Scan for the cell matching the given text and deliver its (x, y) coordinate at center. 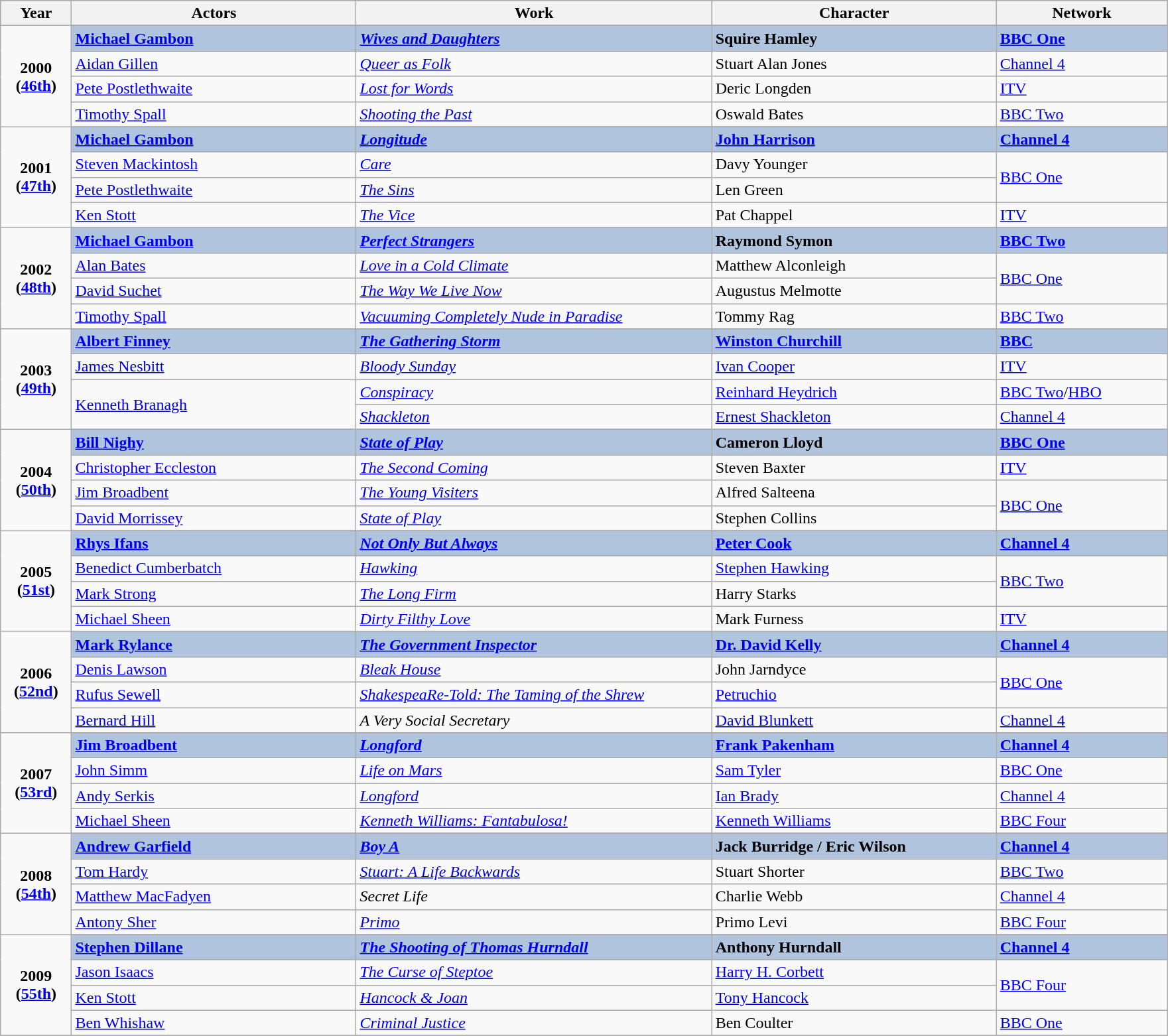
Boy A (534, 846)
Alfred Salteena (854, 493)
John Harrison (854, 139)
Andy Serkis (214, 796)
Harry H. Corbett (854, 972)
Dirty Filthy Love (534, 619)
Stephen Collins (854, 518)
Life on Mars (534, 771)
Wives and Daughters (534, 38)
2004 (50th) (36, 480)
Character (854, 13)
Stuart Alan Jones (854, 64)
Kenneth Williams (854, 821)
James Nesbitt (214, 367)
Steven Mackintosh (214, 164)
Lost for Words (534, 89)
Criminal Justice (534, 1023)
Antony Sher (214, 922)
Petruchio (854, 694)
Perfect Strangers (534, 240)
Work (534, 13)
The Vice (534, 215)
Christopher Eccleston (214, 468)
Dr. David Kelly (854, 644)
The Government Inspector (534, 644)
Conspiracy (534, 392)
John Simm (214, 771)
Peter Cook (854, 543)
John Jarndyce (854, 669)
Stuart: A Life Backwards (534, 872)
The Shooting of Thomas Hurndall (534, 947)
2009 (55th) (36, 985)
Sam Tyler (854, 771)
Mark Strong (214, 594)
Jason Isaacs (214, 972)
Matthew Alconleigh (854, 265)
2003(49th) (36, 379)
Alan Bates (214, 265)
Kenneth Williams: Fantabulosa! (534, 821)
Hancock & Joan (534, 998)
Mark Furness (854, 619)
Hawking (534, 568)
Rufus Sewell (214, 694)
Year (36, 13)
Deric Longden (854, 89)
A Very Social Secretary (534, 720)
The Way We Live Now (534, 291)
Secret Life (534, 897)
Not Only But Always (534, 543)
Ian Brady (854, 796)
Tom Hardy (214, 872)
2006 (52nd) (36, 682)
BBC Two/HBO (1081, 392)
Len Green (854, 190)
2008 (54th) (36, 884)
Andrew Garfield (214, 846)
Stuart Shorter (854, 872)
Network (1081, 13)
Vacuuming Completely Nude in Paradise (534, 316)
Primo (534, 922)
Steven Baxter (854, 468)
Stephen Dillane (214, 947)
The Gathering Storm (534, 342)
2002(48th) (36, 278)
Benedict Cumberbatch (214, 568)
Denis Lawson (214, 669)
Bernard Hill (214, 720)
The Sins (534, 190)
Charlie Webb (854, 897)
Jack Burridge / Eric Wilson (854, 846)
Pat Chappel (854, 215)
2000(46th) (36, 76)
Oswald Bates (854, 114)
David Morrissey (214, 518)
Matthew MacFadyen (214, 897)
Bill Nighy (214, 442)
Davy Younger (854, 164)
Squire Hamley (854, 38)
Bloody Sunday (534, 367)
Reinhard Heydrich (854, 392)
BBC (1081, 342)
David Suchet (214, 291)
Love in a Cold Climate (534, 265)
Ernest Shackleton (854, 417)
Frank Pakenham (854, 745)
Augustus Melmotte (854, 291)
Winston Churchill (854, 342)
Care (534, 164)
2005 (51st) (36, 581)
Mark Rylance (214, 644)
Shackleton (534, 417)
Harry Starks (854, 594)
Ben Whishaw (214, 1023)
2001(47th) (36, 177)
Queer as Folk (534, 64)
The Young Visiters (534, 493)
Actors (214, 13)
Raymond Symon (854, 240)
Tommy Rag (854, 316)
Kenneth Branagh (214, 405)
The Second Coming (534, 468)
Ivan Cooper (854, 367)
Shooting the Past (534, 114)
Albert Finney (214, 342)
Primo Levi (854, 922)
ShakespeaRe-Told: The Taming of the Shrew (534, 694)
David Blunkett (854, 720)
The Long Firm (534, 594)
Ben Coulter (854, 1023)
Anthony Hurndall (854, 947)
Longitude (534, 139)
The Curse of Steptoe (534, 972)
2007 (53rd) (36, 783)
Aidan Gillen (214, 64)
Bleak House (534, 669)
Cameron Lloyd (854, 442)
Rhys Ifans (214, 543)
Stephen Hawking (854, 568)
Tony Hancock (854, 998)
